Capture the cell that displays the provided text and extract its (x, y) central coordinate. 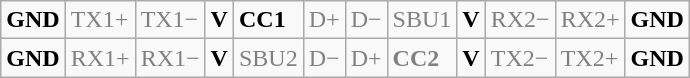
SBU2 (268, 58)
TX1+ (100, 20)
CC1 (268, 20)
RX1+ (100, 58)
TX1− (170, 20)
RX1− (170, 58)
RX2− (520, 20)
TX2− (520, 58)
TX2+ (590, 58)
RX2+ (590, 20)
SBU1 (422, 20)
CC2 (422, 58)
